Return the [x, y] coordinate for the center point of the cell that contains the specified text.  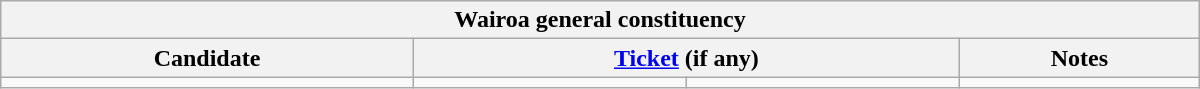
Candidate [207, 58]
Wairoa general constituency [600, 20]
Notes [1080, 58]
Ticket (if any) [686, 58]
